Detect which cell encompasses the target text, then output its (x, y) center coordinate. 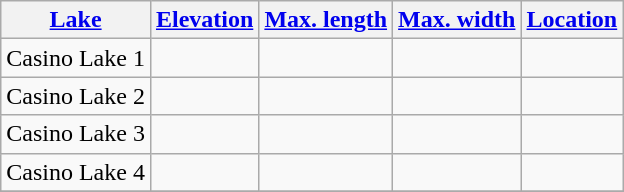
Lake (76, 20)
Max. length (326, 20)
Casino Lake 3 (76, 134)
Location (572, 20)
Casino Lake 4 (76, 172)
Casino Lake 1 (76, 58)
Casino Lake 2 (76, 96)
Max. width (457, 20)
Elevation (204, 20)
